Return the [x, y] coordinate for the center point of the cell that contains the specified text.  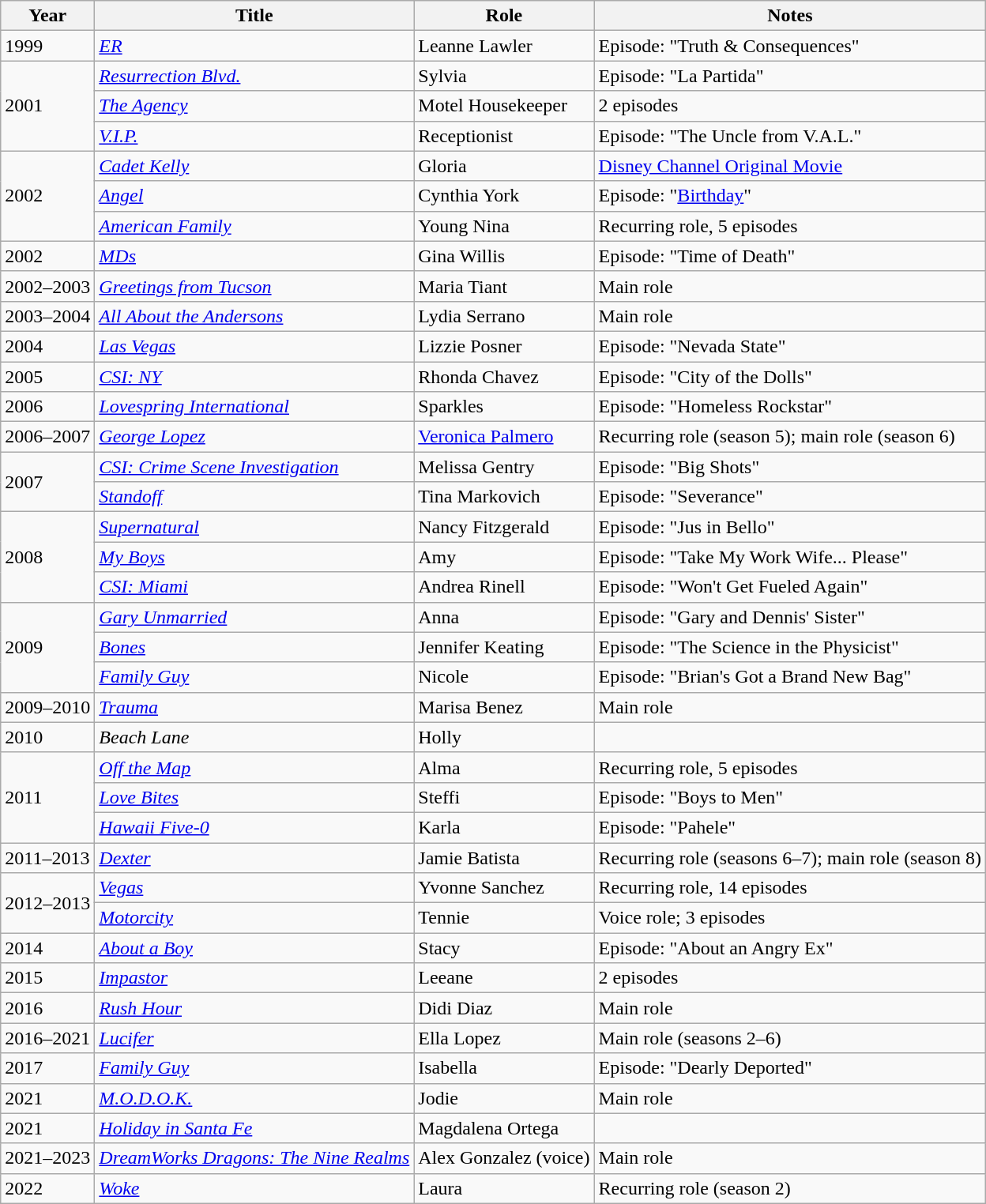
Impastor [254, 978]
Bones [254, 647]
CSI: Crime Scene Investigation [254, 467]
Episode: "Take My Work Wife... Please" [790, 557]
Gary Unmarried [254, 617]
2003–2004 [47, 316]
Standoff [254, 497]
Holiday in Santa Fe [254, 1128]
Resurrection Blvd. [254, 76]
Tennie [504, 918]
Role [504, 16]
Sparkles [504, 407]
All About the Andersons [254, 316]
Vegas [254, 888]
2009 [47, 647]
Episode: "Gary and Dennis' Sister" [790, 617]
Anna [504, 617]
Jamie Batista [504, 857]
Episode: "City of the Dolls" [790, 377]
V.I.P. [254, 136]
Episode: "Homeless Rockstar" [790, 407]
Recurring role (season 5); main role (season 6) [790, 437]
Episode: "Time of Death" [790, 256]
Year [47, 16]
2011–2013 [47, 857]
Woke [254, 1188]
ER [254, 46]
2004 [47, 346]
2014 [47, 948]
Las Vegas [254, 346]
Trauma [254, 707]
M.O.D.O.K. [254, 1098]
2010 [47, 737]
Off the Map [254, 767]
Dexter [254, 857]
2017 [47, 1068]
Episode: "Nevada State" [790, 346]
Rhonda Chavez [504, 377]
Episode: "Dearly Deported" [790, 1068]
Episode: "Pahele" [790, 827]
Maria Tiant [504, 286]
Supernatural [254, 527]
CSI: Miami [254, 587]
Marisa Benez [504, 707]
2022 [47, 1188]
Recurring role (season 2) [790, 1188]
Hawaii Five-0 [254, 827]
Melissa Gentry [504, 467]
Title [254, 16]
Karla [504, 827]
Tina Markovich [504, 497]
2009–2010 [47, 707]
Notes [790, 16]
2012–2013 [47, 903]
Isabella [504, 1068]
Young Nina [504, 226]
Ella Lopez [504, 1038]
Jennifer Keating [504, 647]
Nancy Fitzgerald [504, 527]
Episode: "Severance" [790, 497]
Love Bites [254, 797]
Episode: "The Science in the Physicist" [790, 647]
Rush Hour [254, 1008]
Episode: "Won't Get Fueled Again" [790, 587]
Lovespring International [254, 407]
Voice role; 3 episodes [790, 918]
Nicole [504, 677]
1999 [47, 46]
Leeane [504, 978]
2015 [47, 978]
MDs [254, 256]
Beach Lane [254, 737]
Receptionist [504, 136]
DreamWorks Dragons: The Nine Realms [254, 1158]
Episode: "Jus in Bello" [790, 527]
Main role (seasons 2–6) [790, 1038]
2011 [47, 797]
Alma [504, 767]
Yvonne Sanchez [504, 888]
CSI: NY [254, 377]
Angel [254, 196]
Steffi [504, 797]
Recurring role (seasons 6–7); main role (season 8) [790, 857]
Episode: "About an Angry Ex" [790, 948]
2016–2021 [47, 1038]
Episode: "Brian's Got a Brand New Bag" [790, 677]
Cynthia York [504, 196]
About a Boy [254, 948]
Greetings from Tucson [254, 286]
Jodie [504, 1098]
2016 [47, 1008]
2001 [47, 106]
Alex Gonzalez (voice) [504, 1158]
2008 [47, 557]
2002–2003 [47, 286]
The Agency [254, 106]
Gloria [504, 166]
Veronica Palmero [504, 437]
Holly [504, 737]
George Lopez [254, 437]
Magdalena Ortega [504, 1128]
2007 [47, 482]
Leanne Lawler [504, 46]
Disney Channel Original Movie [790, 166]
American Family [254, 226]
Stacy [504, 948]
Amy [504, 557]
Gina Willis [504, 256]
Andrea Rinell [504, 587]
Episode: "Big Shots" [790, 467]
My Boys [254, 557]
2005 [47, 377]
Episode: "The Uncle from V.A.L." [790, 136]
Episode: "La Partida" [790, 76]
2021–2023 [47, 1158]
Episode: "Truth & Consequences" [790, 46]
Cadet Kelly [254, 166]
Sylvia [504, 76]
Lucifer [254, 1038]
2006 [47, 407]
Motorcity [254, 918]
Didi Diaz [504, 1008]
Recurring role, 14 episodes [790, 888]
2006–2007 [47, 437]
Episode: "Boys to Men" [790, 797]
Episode: "Birthday" [790, 196]
Lydia Serrano [504, 316]
Lizzie Posner [504, 346]
Motel Housekeeper [504, 106]
Laura [504, 1188]
